Determine the (x, y) coordinate at the center of the cell enclosing the given text.  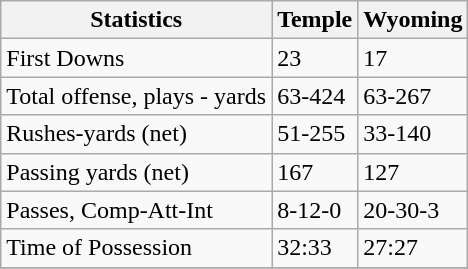
20-30-3 (413, 210)
8-12-0 (315, 210)
Temple (315, 20)
Statistics (136, 20)
Passing yards (net) (136, 172)
17 (413, 58)
167 (315, 172)
32:33 (315, 248)
Total offense, plays - yards (136, 96)
63-267 (413, 96)
Time of Possession (136, 248)
127 (413, 172)
23 (315, 58)
27:27 (413, 248)
Wyoming (413, 20)
Passes, Comp-Att-Int (136, 210)
First Downs (136, 58)
Rushes-yards (net) (136, 134)
51-255 (315, 134)
33-140 (413, 134)
63-424 (315, 96)
